Scan for the cell matching the given text and deliver its (x, y) coordinate at center. 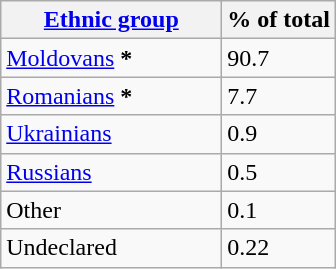
0.5 (279, 172)
0.22 (279, 248)
Ethnic group (112, 20)
Romanians * (112, 96)
90.7 (279, 58)
0.1 (279, 210)
7.7 (279, 96)
Ukrainians (112, 134)
Moldovans * (112, 58)
Russians (112, 172)
Undeclared (112, 248)
% of total (279, 20)
0.9 (279, 134)
Other (112, 210)
